Capture the cell that displays the provided text and extract its [X, Y] central coordinate. 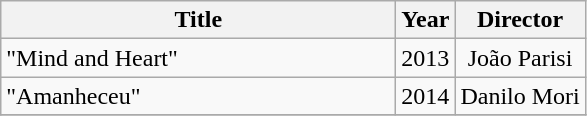
Director [520, 20]
2014 [426, 96]
"Amanheceu" [198, 96]
2013 [426, 58]
"Mind and Heart" [198, 58]
Title [198, 20]
Danilo Mori [520, 96]
João Parisi [520, 58]
Year [426, 20]
